Provide the [x, y] coordinate of the cell's center where the given text is located.  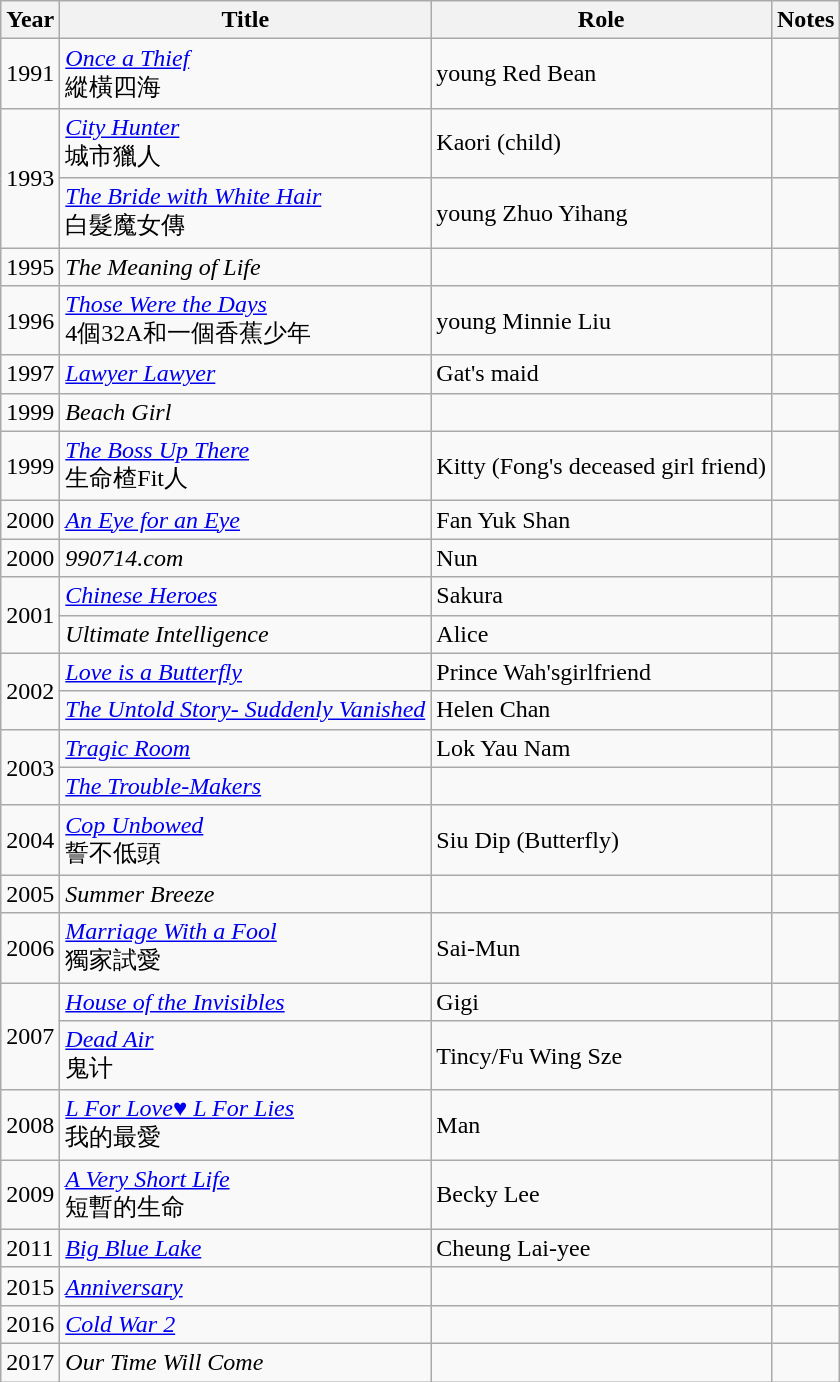
Gat's maid [602, 374]
Tragic Room [246, 748]
2011 [30, 1248]
Marriage With a Fool獨家試愛 [246, 948]
2007 [30, 1036]
young Zhuo Yihang [602, 213]
1996 [30, 321]
1991 [30, 74]
Anniversary [246, 1286]
An Eye for an Eye [246, 520]
Alice [602, 634]
City Hunter城市獵人 [246, 143]
Gigi [602, 1001]
2005 [30, 894]
Lok Yau Nam [602, 748]
2006 [30, 948]
Once a Thief縱橫四海 [246, 74]
young Red Bean [602, 74]
Fan Yuk Shan [602, 520]
Our Time Will Come [246, 1362]
Helen Chan [602, 710]
Lawyer Lawyer [246, 374]
The Trouble-Makers [246, 786]
Title [246, 20]
2004 [30, 840]
Cheung Lai-yee [602, 1248]
2002 [30, 691]
Cold War 2 [246, 1324]
Kaori (child) [602, 143]
Year [30, 20]
young Minnie Liu [602, 321]
Becky Lee [602, 1195]
1993 [30, 178]
Nun [602, 558]
2003 [30, 767]
A Very Short Life短暫的生命 [246, 1195]
Sakura [602, 596]
2017 [30, 1362]
Kitty (Fong's deceased girl friend) [602, 466]
The Boss Up There生命楂Fit人 [246, 466]
2008 [30, 1125]
2009 [30, 1195]
Cop Unbowed誓不低頭 [246, 840]
Prince Wah'sgirlfriend [602, 672]
The Bride with White Hair白髮魔女傳 [246, 213]
Role [602, 20]
Siu Dip (Butterfly) [602, 840]
Notes [805, 20]
Chinese Heroes [246, 596]
Beach Girl [246, 412]
Love is a Butterfly [246, 672]
Dead Air鬼计 [246, 1056]
1995 [30, 267]
2015 [30, 1286]
House of the Invisibles [246, 1001]
Ultimate Intelligence [246, 634]
Big Blue Lake [246, 1248]
Sai-Mun [602, 948]
1997 [30, 374]
2001 [30, 615]
L For Love♥ L For Lies我的最愛 [246, 1125]
The Untold Story- Suddenly Vanished [246, 710]
990714.com [246, 558]
The Meaning of Life [246, 267]
Tincy/Fu Wing Sze [602, 1056]
Those Were the Days4個32A和一個香蕉少年 [246, 321]
2016 [30, 1324]
Man [602, 1125]
Summer Breeze [246, 894]
